Scan for the cell matching the given text and deliver its (X, Y) coordinate at center. 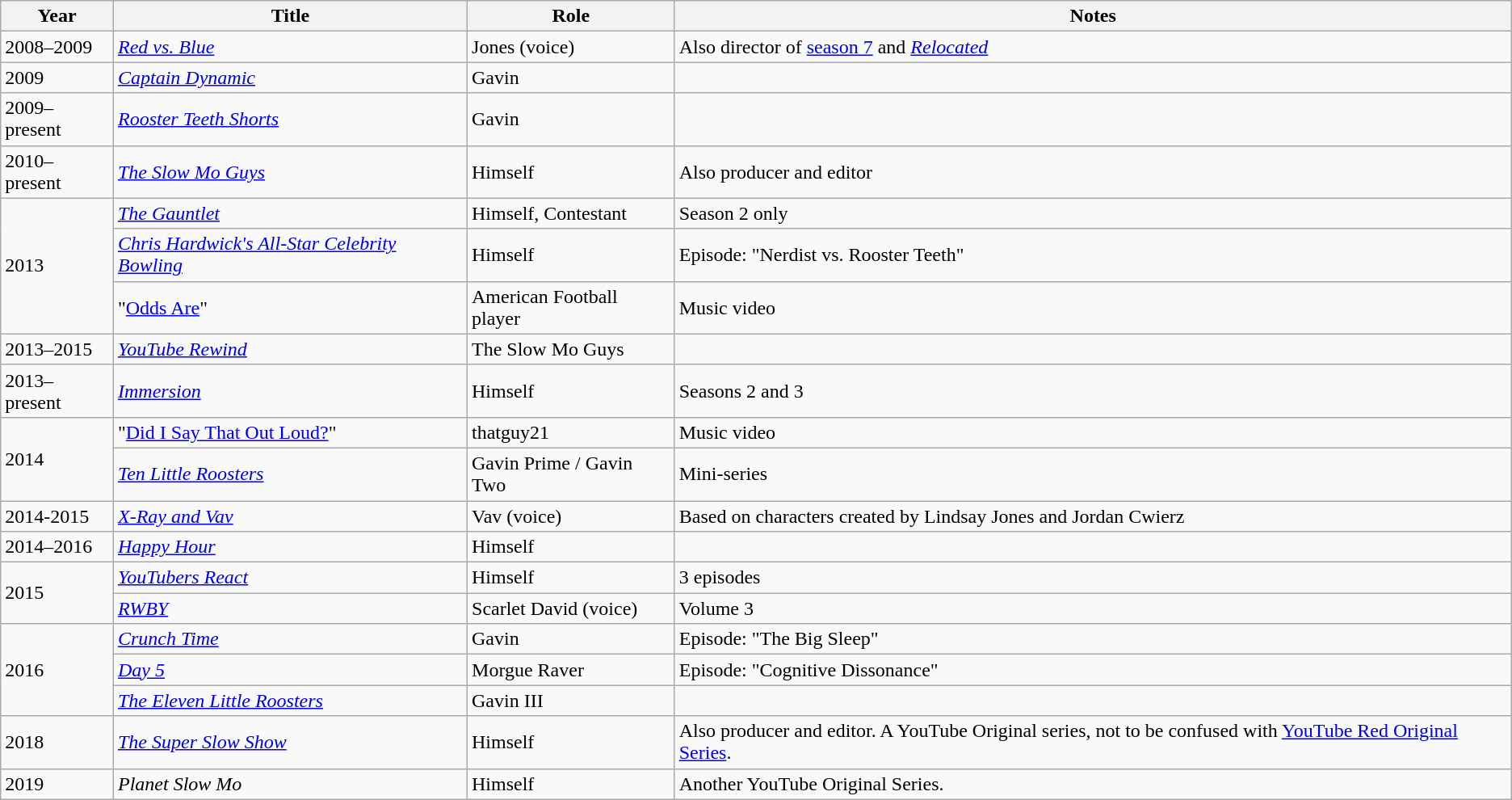
Episode: "Nerdist vs. Rooster Teeth" (1093, 255)
"Odds Are" (290, 307)
Also director of season 7 and Relocated (1093, 47)
Jones (voice) (572, 47)
YouTube Rewind (290, 349)
Day 5 (290, 670)
Morgue Raver (572, 670)
Scarlet David (voice) (572, 608)
Captain Dynamic (290, 78)
Also producer and editor. A YouTube Original series, not to be confused with YouTube Red Original Series. (1093, 742)
2008–2009 (57, 47)
3 episodes (1093, 578)
2014 (57, 459)
American Football player (572, 307)
Rooster Teeth Shorts (290, 120)
Role (572, 16)
The Gauntlet (290, 213)
2010–present (57, 171)
Ten Little Roosters (290, 474)
RWBY (290, 608)
The Eleven Little Roosters (290, 701)
The Super Slow Show (290, 742)
Season 2 only (1093, 213)
X-Ray and Vav (290, 516)
2014-2015 (57, 516)
Based on characters created by Lindsay Jones and Jordan Cwierz (1093, 516)
"Did I Say That Out Loud?" (290, 432)
Immersion (290, 391)
Also producer and editor (1093, 171)
Red vs. Blue (290, 47)
Crunch Time (290, 639)
Himself, Contestant (572, 213)
Happy Hour (290, 547)
Title (290, 16)
Notes (1093, 16)
Another YouTube Original Series. (1093, 784)
YouTubers React (290, 578)
2013–present (57, 391)
Vav (voice) (572, 516)
2009–present (57, 120)
2016 (57, 670)
thatguy21 (572, 432)
2019 (57, 784)
Gavin Prime / Gavin Two (572, 474)
Planet Slow Mo (290, 784)
Chris Hardwick's All-Star Celebrity Bowling (290, 255)
2009 (57, 78)
Year (57, 16)
Episode: "Cognitive Dissonance" (1093, 670)
2013–2015 (57, 349)
Episode: "The Big Sleep" (1093, 639)
Gavin III (572, 701)
2015 (57, 593)
Volume 3 (1093, 608)
2013 (57, 266)
2018 (57, 742)
2014–2016 (57, 547)
Seasons 2 and 3 (1093, 391)
Mini-series (1093, 474)
